Return the (X, Y) coordinate for the center point of the cell that contains the specified text.  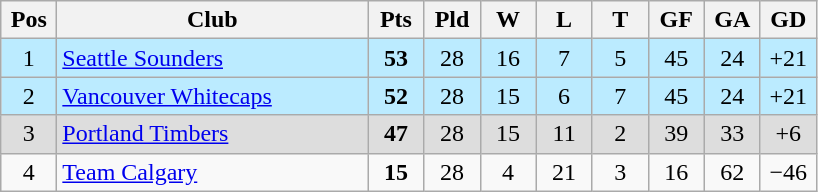
Portland Timbers (212, 134)
GA (732, 20)
39 (676, 134)
Pos (29, 20)
Pts (396, 20)
GD (788, 20)
21 (564, 172)
47 (396, 134)
5 (620, 58)
62 (732, 172)
11 (564, 134)
Seattle Sounders (212, 58)
T (620, 20)
+6 (788, 134)
52 (396, 96)
6 (564, 96)
Vancouver Whitecaps (212, 96)
GF (676, 20)
Pld (452, 20)
Team Calgary (212, 172)
53 (396, 58)
33 (732, 134)
Club (212, 20)
−46 (788, 172)
W (508, 20)
1 (29, 58)
L (564, 20)
